Determine the (x, y) coordinate at the center of the cell enclosing the given text.  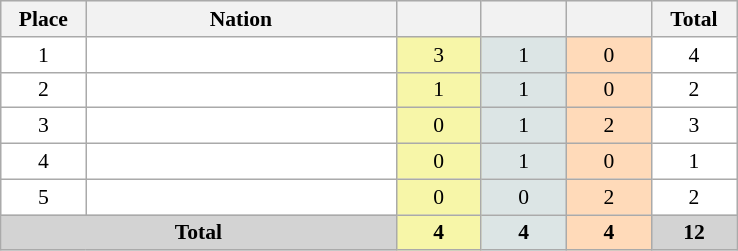
Place (44, 19)
12 (694, 233)
5 (44, 197)
Nation (241, 19)
